From the cell containing the given text, extract its center point as [X, Y] coordinate. 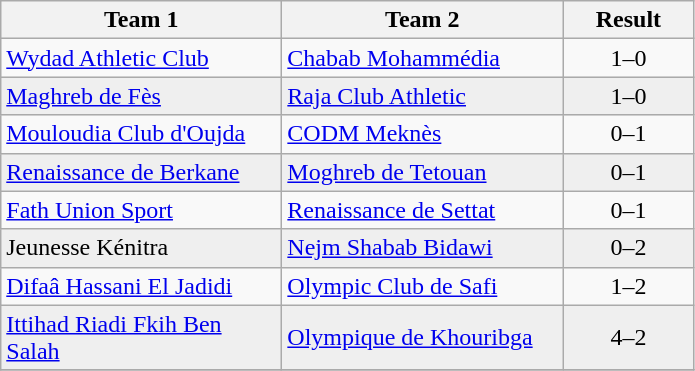
Raja Club Athletic [422, 96]
Chabab Mohammédia [422, 58]
Result [628, 20]
0–2 [628, 248]
Mouloudia Club d'Oujda [142, 134]
Olympique de Khouribga [422, 338]
Renaissance de Settat [422, 210]
Olympic Club de Safi [422, 286]
Ittihad Riadi Fkih Ben Salah [142, 338]
4–2 [628, 338]
CODM Meknès [422, 134]
Nejm Shabab Bidawi [422, 248]
Team 1 [142, 20]
Maghreb de Fès [142, 96]
Wydad Athletic Club [142, 58]
Renaissance de Berkane [142, 172]
Difaâ Hassani El Jadidi [142, 286]
Team 2 [422, 20]
Moghreb de Tetouan [422, 172]
Fath Union Sport [142, 210]
Jeunesse Kénitra [142, 248]
1–2 [628, 286]
